Find where the given text appears and provide that cell's center as [x, y] coordinate. 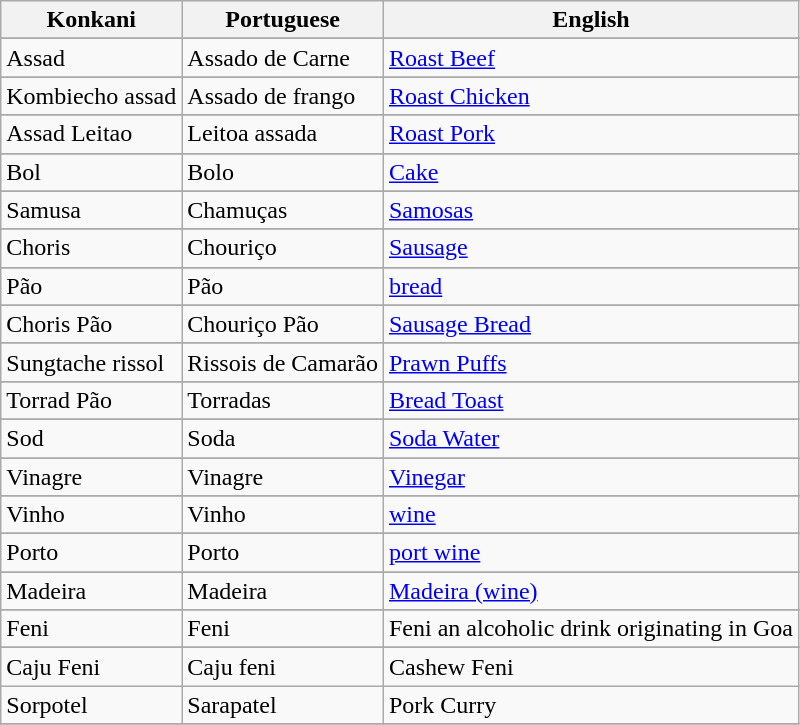
Chamuças [283, 210]
Sod [92, 438]
Assado de frango [283, 96]
Madeira (wine) [590, 591]
wine [590, 515]
Torradas [283, 400]
Torrad Pão [92, 400]
Chouriço [283, 248]
Vinegar [590, 477]
English [590, 20]
Choris Pão [92, 324]
Assado de Carne [283, 58]
port wine [590, 553]
Caju feni [283, 667]
Sausage [590, 248]
Bread Toast [590, 400]
Roast Chicken [590, 96]
Portuguese [283, 20]
Bol [92, 172]
Prawn Puffs [590, 362]
Soda [283, 438]
Assad Leitao [92, 134]
Chouriço Pão [283, 324]
Pork Curry [590, 705]
Samusa [92, 210]
Roast Pork [590, 134]
Feni an alcoholic drink originating in Goa [590, 629]
Samosas [590, 210]
Roast Beef [590, 58]
Sarapatel [283, 705]
Bolo [283, 172]
Caju Feni [92, 667]
Konkani [92, 20]
Sausage Bread [590, 324]
Sungtache rissol [92, 362]
Sorpotel [92, 705]
Leitoa assada [283, 134]
Assad [92, 58]
Cashew Feni [590, 667]
bread [590, 286]
Choris [92, 248]
Soda Water [590, 438]
Rissois de Camarão [283, 362]
Kombiecho assad [92, 96]
Cake [590, 172]
